Determine the [X, Y] coordinate at the center of the cell enclosing the given text.  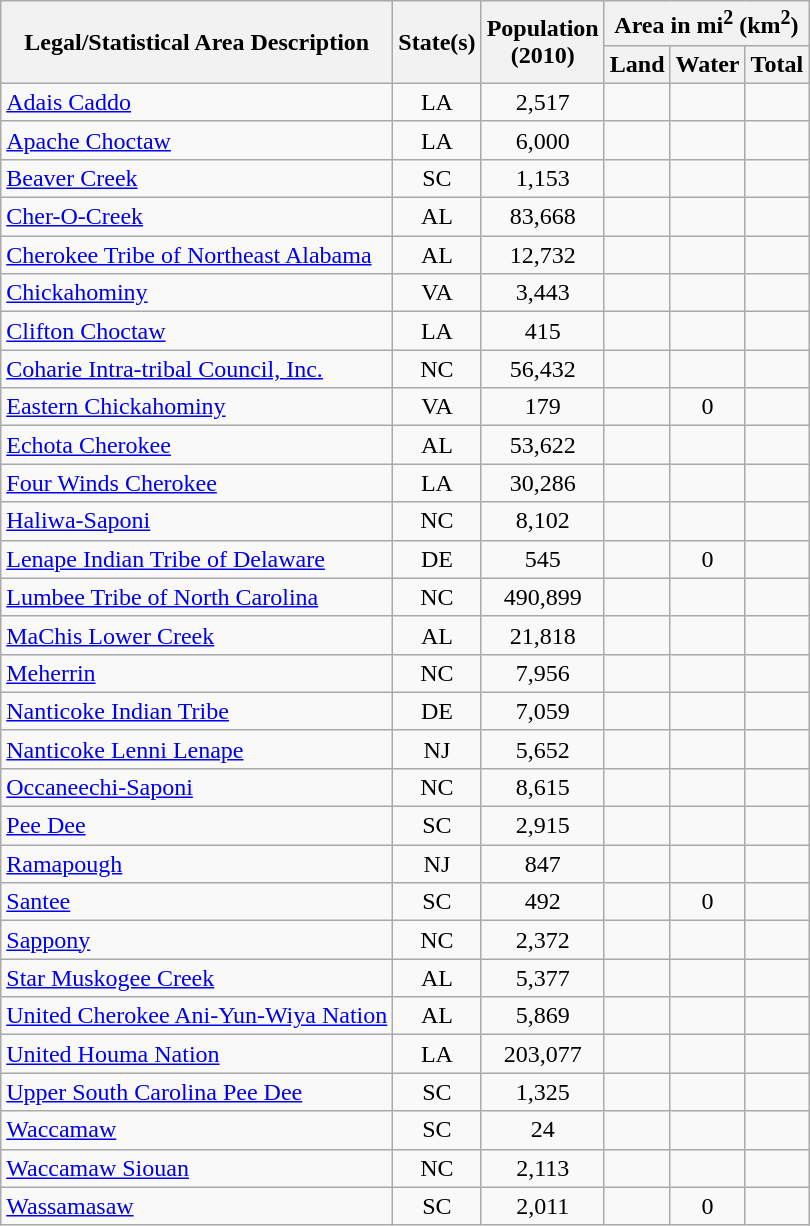
1,153 [542, 178]
State(s) [437, 42]
Star Muskogee Creek [197, 978]
Cherokee Tribe of Northeast Alabama [197, 255]
Meherrin [197, 673]
Echota Cherokee [197, 445]
847 [542, 864]
Lenape Indian Tribe of Delaware [197, 559]
Santee [197, 902]
MaChis Lower Creek [197, 635]
Population(2010) [542, 42]
21,818 [542, 635]
490,899 [542, 597]
2,113 [542, 1168]
United Cherokee Ani-Yun-Wiya Nation [197, 1016]
415 [542, 331]
Water [708, 64]
5,869 [542, 1016]
492 [542, 902]
Pee Dee [197, 826]
Waccamaw [197, 1130]
2,372 [542, 940]
203,077 [542, 1054]
30,286 [542, 483]
Chickahominy [197, 293]
8,102 [542, 521]
7,059 [542, 711]
179 [542, 407]
Legal/Statistical Area Description [197, 42]
7,956 [542, 673]
24 [542, 1130]
5,377 [542, 978]
Beaver Creek [197, 178]
Adais Caddo [197, 102]
5,652 [542, 749]
53,622 [542, 445]
Ramapough [197, 864]
6,000 [542, 140]
8,615 [542, 787]
83,668 [542, 217]
56,432 [542, 369]
1,325 [542, 1092]
2,517 [542, 102]
Lumbee Tribe of North Carolina [197, 597]
Haliwa-Saponi [197, 521]
Wassamasaw [197, 1206]
Area in mi2 (km2) [706, 24]
United Houma Nation [197, 1054]
545 [542, 559]
2,915 [542, 826]
Four Winds Cherokee [197, 483]
Land [637, 64]
Occaneechi-Saponi [197, 787]
Eastern Chickahominy [197, 407]
Sappony [197, 940]
2,011 [542, 1206]
Total [777, 64]
Coharie Intra-tribal Council, Inc. [197, 369]
Apache Choctaw [197, 140]
3,443 [542, 293]
12,732 [542, 255]
Nanticoke Indian Tribe [197, 711]
Cher-O-Creek [197, 217]
Clifton Choctaw [197, 331]
Nanticoke Lenni Lenape [197, 749]
Waccamaw Siouan [197, 1168]
Upper South Carolina Pee Dee [197, 1092]
